Identify which cell holds the provided text, then report its (X, Y) central coordinate. 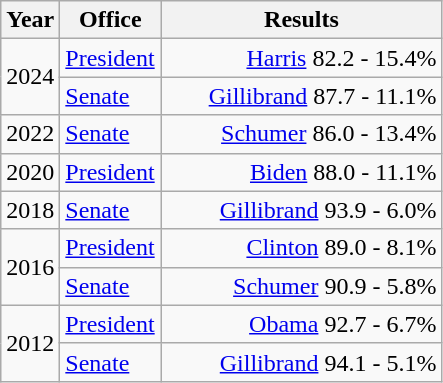
Biden 88.0 - 11.1% (302, 172)
2012 (30, 343)
2022 (30, 134)
2016 (30, 267)
Schumer 86.0 - 13.4% (302, 134)
Gillibrand 87.7 - 11.1% (302, 96)
Schumer 90.9 - 5.8% (302, 286)
Gillibrand 93.9 - 6.0% (302, 210)
Office (110, 20)
Year (30, 20)
2024 (30, 77)
2018 (30, 210)
2020 (30, 172)
Gillibrand 94.1 - 5.1% (302, 362)
Results (302, 20)
Harris 82.2 - 15.4% (302, 58)
Clinton 89.0 - 8.1% (302, 248)
Obama 92.7 - 6.7% (302, 324)
